Scan for the cell matching the given text and deliver its (X, Y) coordinate at center. 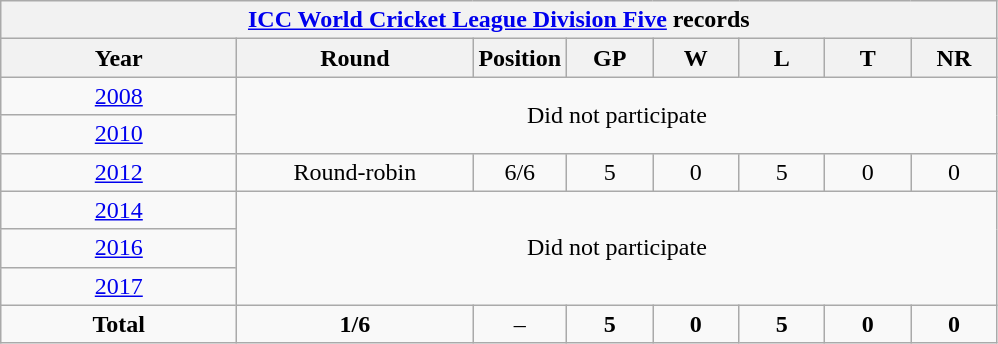
2016 (119, 248)
NR (954, 58)
– (520, 324)
1/6 (355, 324)
Position (520, 58)
ICC World Cricket League Division Five records (499, 20)
6/6 (520, 172)
2010 (119, 134)
GP (610, 58)
T (868, 58)
Round-robin (355, 172)
W (696, 58)
L (782, 58)
2008 (119, 96)
Round (355, 58)
Year (119, 58)
2017 (119, 286)
2012 (119, 172)
2014 (119, 210)
Total (119, 324)
